For the text-containing cell, return its midpoint in (x, y) coordinate format. 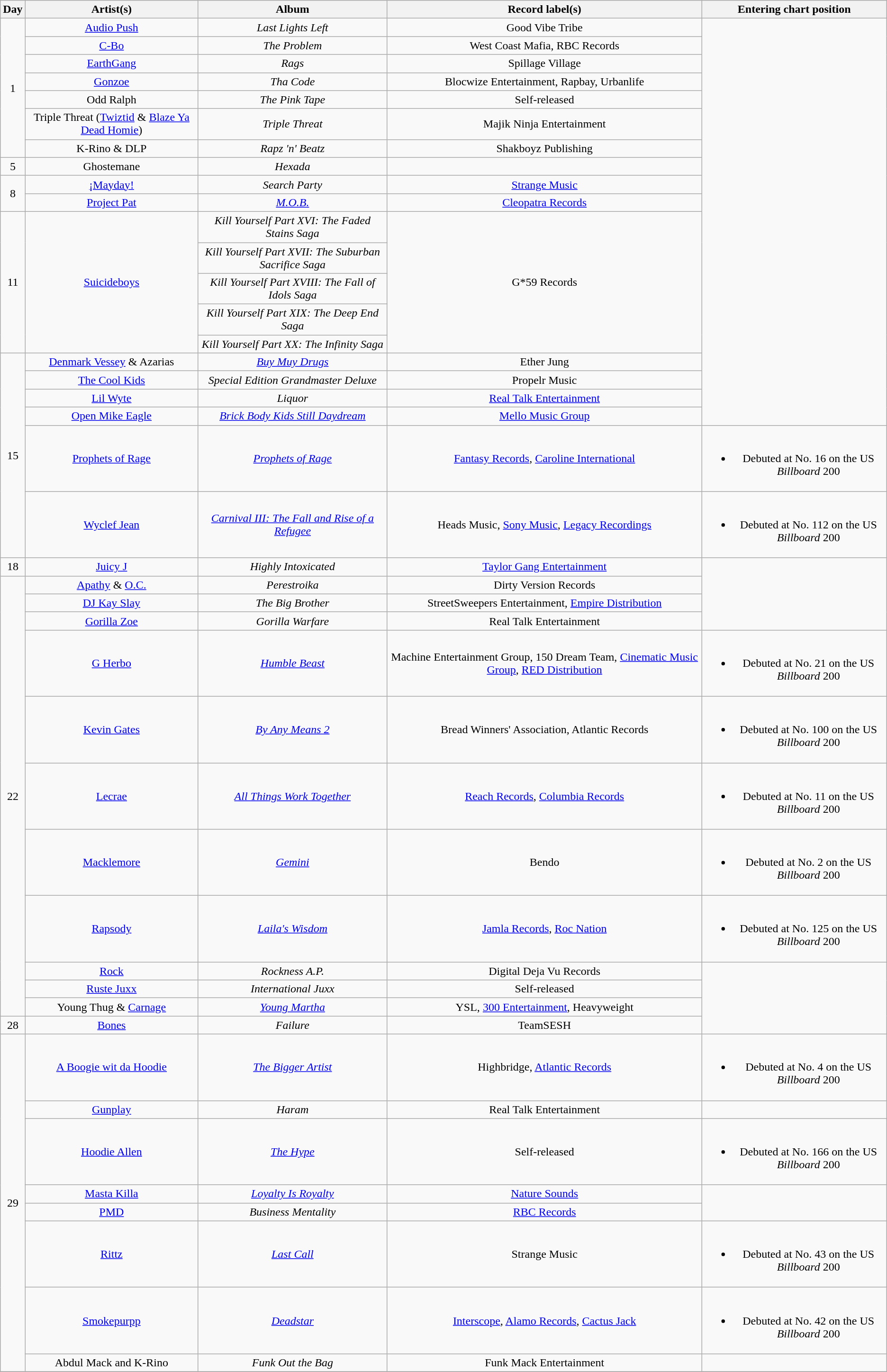
5 (13, 166)
1 (13, 88)
Juicy J (111, 567)
15 (13, 455)
Good Vibe Tribe (544, 27)
The Pink Tape (293, 100)
Album (293, 9)
Funk Out the Bag (293, 1363)
Highbridge, Atlantic Records (544, 1067)
Bendo (544, 863)
Young Martha (293, 1007)
Rock (111, 971)
Ghostemane (111, 166)
The Hype (293, 1152)
Wyclef Jean (111, 525)
Project Pat (111, 202)
Entering chart position (794, 9)
Debuted at No. 43 on the US Billboard 200 (794, 1254)
The Big Brother (293, 603)
Failure (293, 1025)
Interscope, Alamo Records, Cactus Jack (544, 1320)
International Juxx (293, 989)
West Coast Mafia, RBC Records (544, 45)
Highly Intoxicated (293, 567)
Haram (293, 1109)
Day (13, 9)
Debuted at No. 11 on the US Billboard 200 (794, 796)
Humble Beast (293, 663)
Cleopatra Records (544, 202)
Smokepurpp (111, 1320)
Majik Ninja Entertainment (544, 124)
Debuted at No. 100 on the US Billboard 200 (794, 729)
Debuted at No. 2 on the US Billboard 200 (794, 863)
Propelr Music (544, 380)
Debuted at No. 166 on the US Billboard 200 (794, 1152)
G*59 Records (544, 282)
StreetSweepers Entertainment, Empire Distribution (544, 603)
Kill Yourself Part XVII: The Suburban Sacrifice Saga (293, 258)
Young Thug & Carnage (111, 1007)
Taylor Gang Entertainment (544, 567)
Kill Yourself Part XVI: The Faded Stains Saga (293, 227)
Open Mike Eagle (111, 416)
Gorilla Warfare (293, 621)
Shakboyz Publishing (544, 148)
Dirty Version Records (544, 585)
Last Call (293, 1254)
Fantasy Records, Caroline International (544, 458)
M.O.B. (293, 202)
Blocwize Entertainment, Rapbay, Urbanlife (544, 82)
8 (13, 193)
Debuted at No. 125 on the US Billboard 200 (794, 929)
Machine Entertainment Group, 150 Dream Team, Cinematic Music Group, RED Distribution (544, 663)
Funk Mack Entertainment (544, 1363)
Record label(s) (544, 9)
Bones (111, 1025)
Macklemore (111, 863)
Gonzoe (111, 82)
Debuted at No. 112 on the US Billboard 200 (794, 525)
Heads Music, Sony Music, Legacy Recordings (544, 525)
22 (13, 796)
Suicideboys (111, 282)
K-Rino & DLP (111, 148)
The Bigger Artist (293, 1067)
Lil Wyte (111, 398)
The Cool Kids (111, 380)
By Any Means 2 (293, 729)
A Boogie wit da Hoodie (111, 1067)
The Problem (293, 45)
Ruste Juxx (111, 989)
Gemini (293, 863)
Masta Killa (111, 1194)
TeamSESH (544, 1025)
Reach Records, Columbia Records (544, 796)
Jamla Records, Roc Nation (544, 929)
YSL, 300 Entertainment, Heavyweight (544, 1007)
Brick Body Kids Still Daydream (293, 416)
Gunplay (111, 1109)
Ether Jung (544, 362)
Nature Sounds (544, 1194)
EarthGang (111, 64)
Deadstar (293, 1320)
DJ Kay Slay (111, 603)
Kill Yourself Part XIX: The Deep End Saga (293, 319)
G Herbo (111, 663)
Lecrae (111, 796)
Special Edition Grandmaster Deluxe (293, 380)
Abdul Mack and K-Rino (111, 1363)
Spillage Village (544, 64)
Triple Threat (Twiztid & Blaze Ya Dead Homie) (111, 124)
RBC Records (544, 1212)
Kill Yourself Part XVIII: The Fall of Idols Saga (293, 289)
28 (13, 1025)
C-Bo (111, 45)
Loyalty Is Royalty (293, 1194)
Liquor (293, 398)
Digital Deja Vu Records (544, 971)
Debuted at No. 21 on the US Billboard 200 (794, 663)
Artist(s) (111, 9)
Last Lights Left (293, 27)
29 (13, 1203)
Buy Muy Drugs (293, 362)
Denmark Vessey & Azarias (111, 362)
Triple Threat (293, 124)
Perestroika (293, 585)
Gorilla Zoe (111, 621)
Carnival III: The Fall and Rise of a Refugee (293, 525)
Debuted at No. 42 on the US Billboard 200 (794, 1320)
All Things Work Together (293, 796)
PMD (111, 1212)
Hoodie Allen (111, 1152)
Bread Winners' Association, Atlantic Records (544, 729)
Search Party (293, 184)
Debuted at No. 16 on the US Billboard 200 (794, 458)
Rittz (111, 1254)
Kill Yourself Part XX: The Infinity Saga (293, 344)
Rockness A.P. (293, 971)
Rags (293, 64)
Kevin Gates (111, 729)
Audio Push (111, 27)
Hexada (293, 166)
Debuted at No. 4 on the US Billboard 200 (794, 1067)
¡Mayday! (111, 184)
Business Mentality (293, 1212)
Tha Code (293, 82)
Rapz 'n' Beatz (293, 148)
Rapsody (111, 929)
Odd Ralph (111, 100)
Mello Music Group (544, 416)
18 (13, 567)
Apathy & O.C. (111, 585)
11 (13, 282)
Laila's Wisdom (293, 929)
